For the text-containing cell, return its midpoint in (x, y) coordinate format. 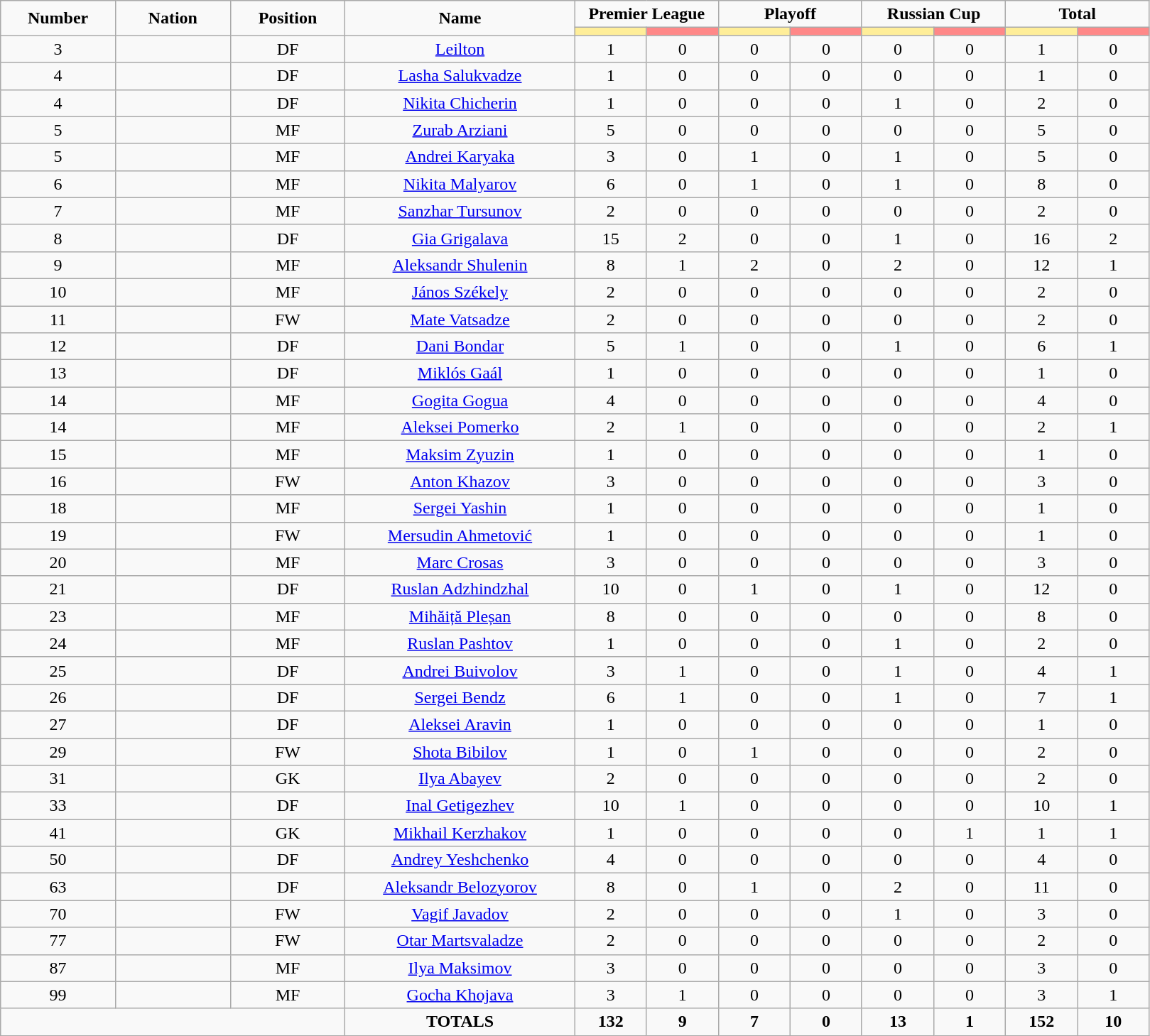
Playoff (790, 14)
Gogita Gogua (460, 400)
23 (58, 616)
Nikita Malyarov (460, 184)
Ilya Maksimov (460, 968)
26 (58, 697)
Sanzhar Tursunov (460, 211)
31 (58, 779)
70 (58, 914)
Leilton (460, 49)
Aleksandr Belozyorov (460, 887)
Andrei Karyaka (460, 157)
Premier League (646, 14)
50 (58, 860)
Vagif Javadov (460, 914)
Inal Getigezhev (460, 806)
87 (58, 968)
Sergei Yashin (460, 508)
Gocha Khojava (460, 995)
Mersudin Ahmetović (460, 535)
21 (58, 589)
Andrei Buivolov (460, 670)
41 (58, 833)
Lasha Salukvadze (460, 76)
János Székely (460, 292)
20 (58, 562)
27 (58, 724)
TOTALS (460, 1022)
Aleksandr Shulenin (460, 265)
19 (58, 535)
Aleksei Pomerko (460, 427)
Marc Crosas (460, 562)
Shota Bibilov (460, 752)
Aleksei Aravin (460, 724)
Otar Martsvaladze (460, 941)
99 (58, 995)
Anton Khazov (460, 481)
Sergei Bendz (460, 697)
Andrey Yeshchenko (460, 860)
Ruslan Pashtov (460, 643)
Total (1078, 14)
Maksim Zyuzin (460, 454)
Nation (173, 18)
25 (58, 670)
Position (288, 18)
Nikita Chicherin (460, 103)
Name (460, 18)
Ilya Abayev (460, 779)
Zurab Arziani (460, 130)
Mate Vatsadze (460, 319)
Mihăiță Pleșan (460, 616)
18 (58, 508)
Ruslan Adzhindzhal (460, 589)
33 (58, 806)
152 (1041, 1022)
24 (58, 643)
Gia Grigalava (460, 238)
29 (58, 752)
77 (58, 941)
Dani Bondar (460, 347)
Number (58, 18)
132 (611, 1022)
Miklós Gaál (460, 373)
Russian Cup (933, 14)
63 (58, 887)
Mikhail Kerzhakov (460, 833)
